Capture the cell that displays the provided text and extract its (X, Y) central coordinate. 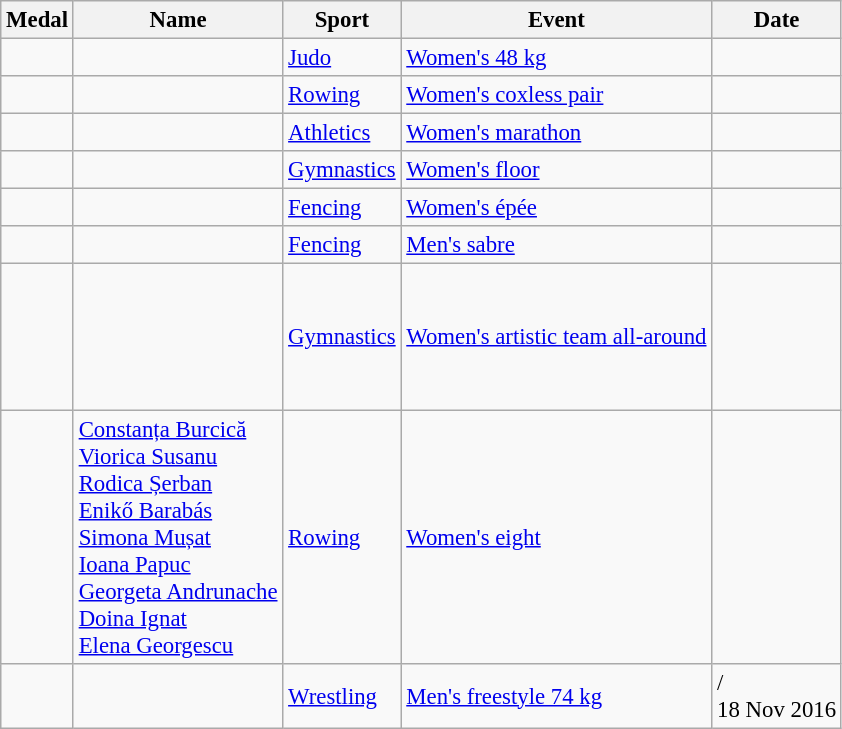
Men's freestyle 74 kg (556, 696)
Women's 48 kg (556, 58)
Athletics (342, 133)
/18 Nov 2016 (777, 696)
Date (777, 20)
Women's coxless pair (556, 95)
Name (178, 20)
Women's épée (556, 208)
Constanța BurcicăViorica SusanuRodica ȘerbanEnikő BarabásSimona MușatIoana PapucGeorgeta AndrunacheDoina IgnatElena Georgescu (178, 537)
Medal (38, 20)
Women's marathon (556, 133)
Women's artistic team all-around (556, 337)
Wrestling (342, 696)
Event (556, 20)
Women's eight (556, 537)
Sport (342, 20)
Women's floor (556, 170)
Men's sabre (556, 245)
Judo (342, 58)
